Identify which cell holds the provided text, then report its [X, Y] central coordinate. 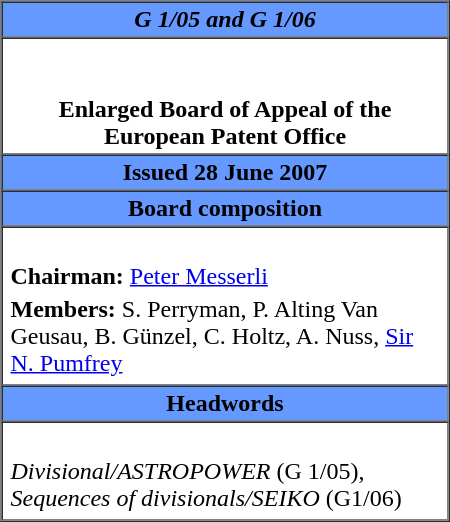
Headwords [226, 404]
Board composition [226, 208]
Issued 28 June 2007 [226, 172]
Chairman: Peter Messerli [225, 276]
Members: S. Perryman, P. Alting Van Geusau, B. Günzel, C. Holtz, A. Nuss, Sir N. Pumfrey [225, 336]
G 1/05 and G 1/06 [226, 20]
Enlarged Board of Appeal of the European Patent Office [226, 96]
Chairman: Peter Messerli Members: S. Perryman, P. Alting Van Geusau, B. Günzel, C. Holtz, A. Nuss, Sir N. Pumfrey [226, 306]
